Detect which cell encompasses the target text, then output its (x, y) center coordinate. 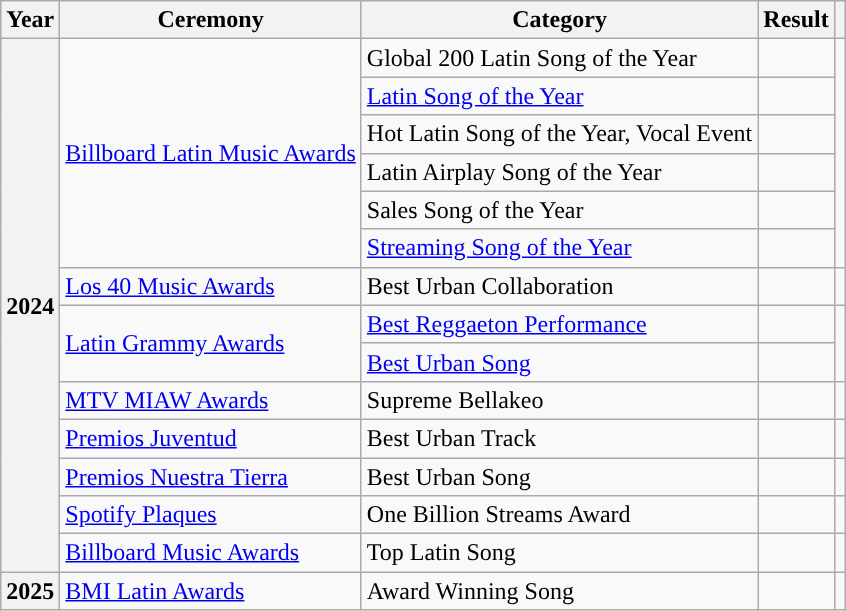
Result (796, 20)
Los 40 Music Awards (211, 286)
Latin Airplay Song of the Year (560, 172)
Billboard Music Awards (211, 553)
One Billion Streams Award (560, 515)
2025 (30, 591)
Billboard Latin Music Awards (211, 153)
Best Reggaeton Performance (560, 324)
Spotify Plaques (211, 515)
MTV MIAW Awards (211, 400)
Premios Nuestra Tierra (211, 477)
Premios Juventud (211, 438)
Best Urban Collaboration (560, 286)
Sales Song of the Year (560, 210)
Global 200 Latin Song of the Year (560, 58)
Category (560, 20)
Ceremony (211, 20)
Top Latin Song (560, 553)
Hot Latin Song of the Year, Vocal Event (560, 134)
Best Urban Track (560, 438)
Supreme Bellakeo (560, 400)
Year (30, 20)
Streaming Song of the Year (560, 248)
Award Winning Song (560, 591)
Latin Grammy Awards (211, 343)
Latin Song of the Year (560, 96)
2024 (30, 306)
BMI Latin Awards (211, 591)
